Find where the given text appears and provide that cell's center as [X, Y] coordinate. 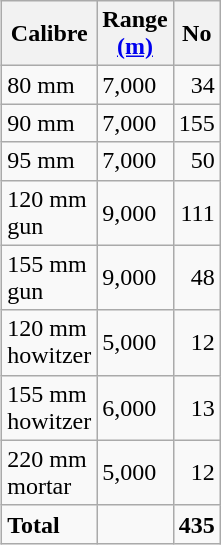
155 [196, 123]
90 mm [50, 123]
155 mmgun [50, 278]
220 mmmortar [50, 472]
95 mm [50, 161]
120 mmgun [50, 212]
155 mmhowitzer [50, 408]
111 [196, 212]
48 [196, 278]
6,000 [135, 408]
120 mmhowitzer [50, 342]
13 [196, 408]
80 mm [50, 85]
34 [196, 85]
Range(m) [135, 34]
435 [196, 524]
Calibre [50, 34]
50 [196, 161]
No [196, 34]
Total [50, 524]
